From the cell containing the given text, extract its center point as [X, Y] coordinate. 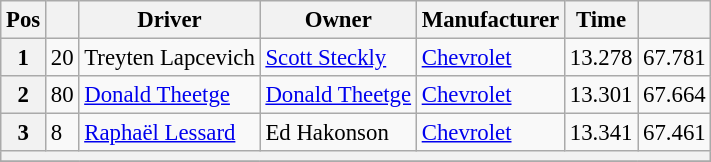
13.301 [600, 95]
3 [24, 133]
67.461 [674, 133]
Scott Steckly [338, 58]
67.781 [674, 58]
Time [600, 20]
Owner [338, 20]
Driver [170, 20]
2 [24, 95]
13.341 [600, 133]
1 [24, 58]
Manufacturer [490, 20]
20 [62, 58]
13.278 [600, 58]
67.664 [674, 95]
Pos [24, 20]
Ed Hakonson [338, 133]
80 [62, 95]
8 [62, 133]
Treyten Lapcevich [170, 58]
Raphaël Lessard [170, 133]
